Detect which cell encompasses the target text, then output its [x, y] center coordinate. 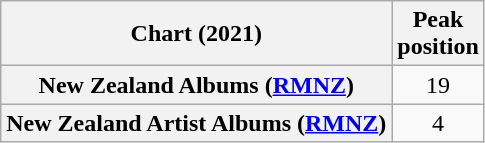
New Zealand Artist Albums (RMNZ) [196, 123]
Chart (2021) [196, 34]
New Zealand Albums (RMNZ) [196, 85]
Peakposition [438, 34]
4 [438, 123]
19 [438, 85]
